Find where the given text appears and provide that cell's center as (x, y) coordinate. 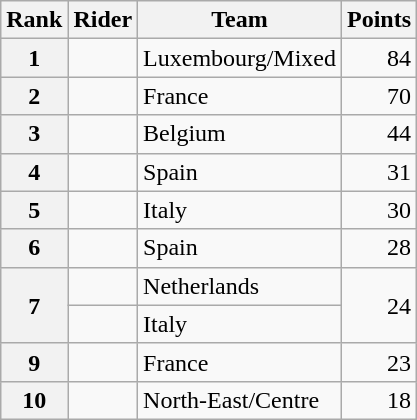
23 (380, 362)
Team (240, 20)
5 (34, 210)
24 (380, 305)
Luxembourg/Mixed (240, 58)
9 (34, 362)
28 (380, 248)
North-East/Centre (240, 400)
31 (380, 172)
Rank (34, 20)
70 (380, 96)
Belgium (240, 134)
7 (34, 305)
44 (380, 134)
Netherlands (240, 286)
10 (34, 400)
Rider (103, 20)
Points (380, 20)
2 (34, 96)
1 (34, 58)
84 (380, 58)
6 (34, 248)
30 (380, 210)
4 (34, 172)
3 (34, 134)
18 (380, 400)
